Return (X, Y) of the center of cell containing provided text 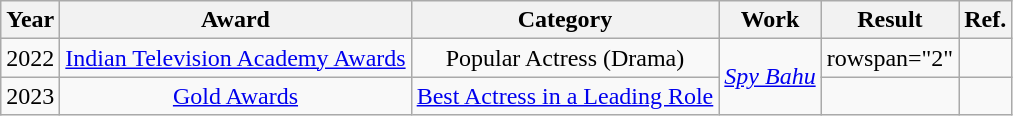
Gold Awards (236, 96)
Result (890, 20)
Award (236, 20)
Best Actress in a Leading Role (565, 96)
Category (565, 20)
Indian Television Academy Awards (236, 58)
Popular Actress (Drama) (565, 58)
Work (770, 20)
Spy Bahu (770, 77)
rowspan="2" (890, 58)
2022 (30, 58)
Ref. (986, 20)
2023 (30, 96)
Year (30, 20)
